For the text-containing cell, return its midpoint in (x, y) coordinate format. 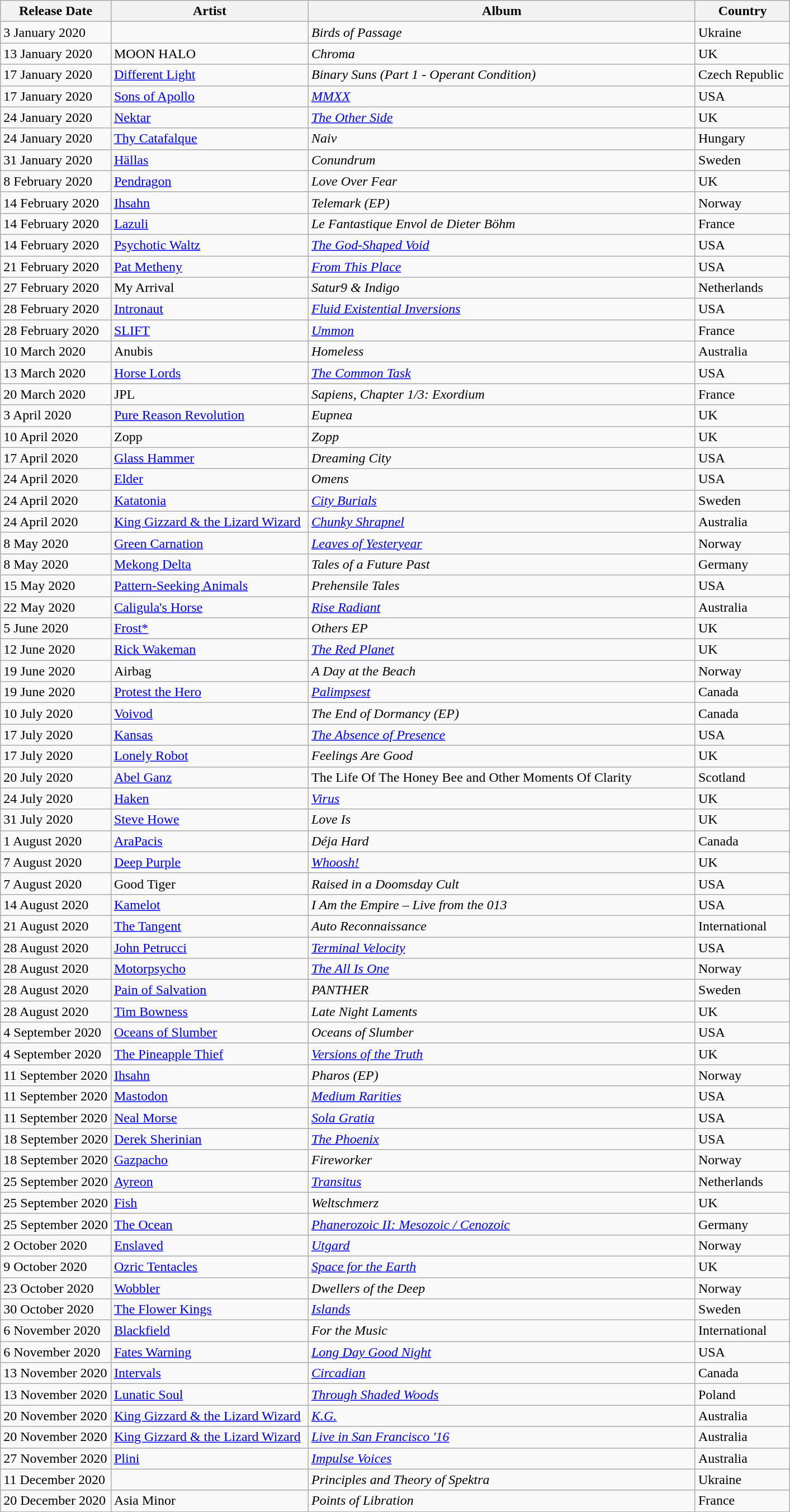
Sons of Apollo (209, 96)
Sola Gratia (502, 1118)
The Pineapple Thief (209, 1054)
Islands (502, 1310)
Psychotic Waltz (209, 245)
Wobbler (209, 1288)
Phanerozoic II: Mesozoic / Cenozoic (502, 1224)
Medium Rarities (502, 1097)
3 April 2020 (56, 415)
The Flower Kings (209, 1310)
Others EP (502, 629)
Homeless (502, 352)
Versions of the Truth (502, 1054)
Ayreon (209, 1182)
AraPacis (209, 841)
Katatonia (209, 500)
The God-Shaped Void (502, 245)
13 March 2020 (56, 373)
Love Is (502, 820)
21 February 2020 (56, 267)
Fates Warning (209, 1352)
10 March 2020 (56, 352)
MMXX (502, 96)
Principles and Theory of Spektra (502, 1480)
Tim Bowness (209, 1012)
Airbag (209, 671)
Terminal Velocity (502, 948)
Through Shaded Woods (502, 1395)
Pendragon (209, 181)
Weltschmerz (502, 1203)
The Other Side (502, 117)
Fluid Existential Inversions (502, 309)
10 July 2020 (56, 714)
Pain of Salvation (209, 990)
Satur9 & Indigo (502, 288)
A Day at the Beach (502, 671)
Horse Lords (209, 373)
Lonely Robot (209, 756)
Omens (502, 479)
Nektar (209, 117)
Hungary (742, 139)
The Common Task (502, 373)
Elder (209, 479)
21 August 2020 (56, 926)
Artist (209, 11)
Scotland (742, 777)
20 July 2020 (56, 777)
The Phoenix (502, 1139)
Anubis (209, 352)
MOON HALO (209, 54)
Fireworker (502, 1160)
Pat Metheny (209, 267)
20 March 2020 (56, 394)
30 October 2020 (56, 1310)
Haken (209, 798)
Points of Libration (502, 1501)
Different Light (209, 75)
SLIFT (209, 330)
Mastodon (209, 1097)
Derek Sherinian (209, 1139)
Eupnea (502, 415)
Neal Morse (209, 1118)
23 October 2020 (56, 1288)
Feelings Are Good (502, 756)
8 February 2020 (56, 181)
Fish (209, 1203)
Pure Reason Revolution (209, 415)
PANTHER (502, 990)
20 December 2020 (56, 1501)
Blackfield (209, 1331)
The End of Dormancy (EP) (502, 714)
The Tangent (209, 926)
Frost* (209, 629)
Circadian (502, 1373)
Plini (209, 1458)
Pharos (EP) (502, 1075)
The Absence of Presence (502, 735)
Gazpacho (209, 1160)
For the Music (502, 1331)
2 October 2020 (56, 1245)
Mekong Delta (209, 564)
Thy Catafalque (209, 139)
Utgard (502, 1245)
Sapiens, Chapter 1/3: Exordium (502, 394)
Conundrum (502, 160)
My Arrival (209, 288)
Pattern-Seeking Animals (209, 585)
Poland (742, 1395)
K.G. (502, 1416)
Motorpsycho (209, 969)
Enslaved (209, 1245)
Raised in a Doomsday Cult (502, 883)
Virus (502, 798)
Caligula's Horse (209, 607)
Czech Republic (742, 75)
Binary Suns (Part 1 - Operant Condition) (502, 75)
27 November 2020 (56, 1458)
5 June 2020 (56, 629)
The Ocean (209, 1224)
Steve Howe (209, 820)
Glass Hammer (209, 458)
3 January 2020 (56, 32)
From This Place (502, 267)
Impulse Voices (502, 1458)
Whoosh! (502, 862)
Ummon (502, 330)
31 July 2020 (56, 820)
17 April 2020 (56, 458)
Auto Reconnaissance (502, 926)
Rise Radiant (502, 607)
Rick Wakeman (209, 650)
22 May 2020 (56, 607)
Late Night Laments (502, 1012)
Intronaut (209, 309)
Birds of Passage (502, 32)
9 October 2020 (56, 1267)
Chunky Shrapnel (502, 522)
15 May 2020 (56, 585)
Palimpsest (502, 692)
Green Carnation (209, 543)
Intervals (209, 1373)
Love Over Fear (502, 181)
Hällas (209, 160)
10 April 2020 (56, 437)
The All Is One (502, 969)
Country (742, 11)
Deep Purple (209, 862)
11 December 2020 (56, 1480)
John Petrucci (209, 948)
Album (502, 11)
Abel Ganz (209, 777)
Good Tiger (209, 883)
Long Day Good Night (502, 1352)
The Red Planet (502, 650)
24 July 2020 (56, 798)
Déja Hard (502, 841)
Space for the Earth (502, 1267)
1 August 2020 (56, 841)
Chroma (502, 54)
13 January 2020 (56, 54)
12 June 2020 (56, 650)
JPL (209, 394)
31 January 2020 (56, 160)
City Burials (502, 500)
Asia Minor (209, 1501)
Live in San Francisco '16 (502, 1437)
Lunatic Soul (209, 1395)
Leaves of Yesteryear (502, 543)
Naiv (502, 139)
Dreaming City (502, 458)
Voivod (209, 714)
Telemark (EP) (502, 202)
Lazuli (209, 224)
27 February 2020 (56, 288)
Le Fantastique Envol de Dieter Böhm (502, 224)
Release Date (56, 11)
Dwellers of the Deep (502, 1288)
14 August 2020 (56, 905)
Tales of a Future Past (502, 564)
Prehensile Tales (502, 585)
Kansas (209, 735)
Protest the Hero (209, 692)
I Am the Empire – Live from the 013 (502, 905)
Kamelot (209, 905)
Transitus (502, 1182)
The Life Of The Honey Bee and Other Moments Of Clarity (502, 777)
Ozric Tentacles (209, 1267)
